Capture the cell that displays the provided text and extract its (X, Y) central coordinate. 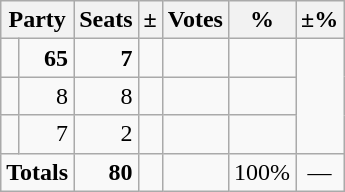
± (150, 20)
Votes (195, 20)
100% (262, 172)
Totals (38, 172)
Party (38, 20)
2 (106, 134)
65 (46, 58)
±% (320, 20)
— (320, 172)
80 (106, 172)
% (262, 20)
Seats (106, 20)
